For the text-containing cell, return its midpoint in (X, Y) coordinate format. 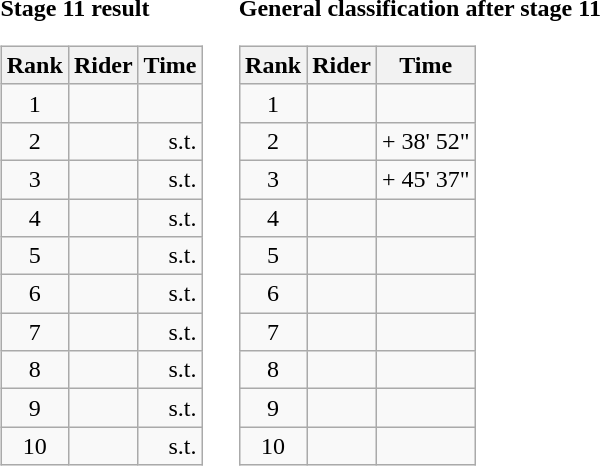
+ 38' 52" (426, 141)
+ 45' 37" (426, 179)
